Provide the [x, y] coordinate of the cell's center where the given text is located.  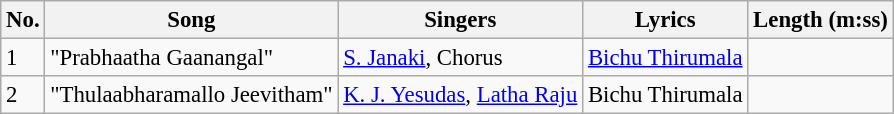
S. Janaki, Chorus [460, 58]
Singers [460, 20]
Lyrics [666, 20]
"Prabhaatha Gaanangal" [192, 58]
K. J. Yesudas, Latha Raju [460, 95]
2 [23, 95]
"Thulaabharamallo Jeevitham" [192, 95]
1 [23, 58]
No. [23, 20]
Song [192, 20]
Length (m:ss) [820, 20]
